From the cell containing the given text, extract its center point as (x, y) coordinate. 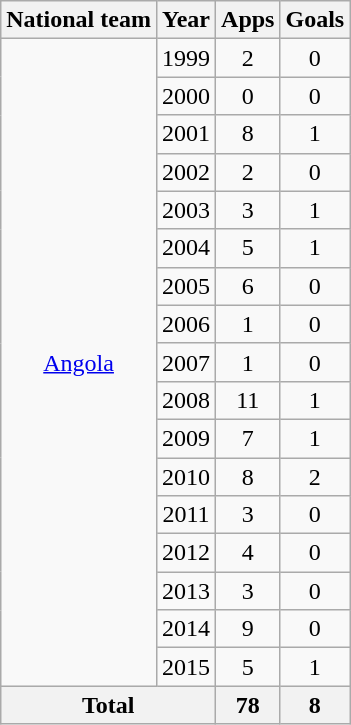
2003 (186, 210)
11 (248, 400)
2006 (186, 324)
2015 (186, 667)
2007 (186, 362)
2010 (186, 477)
2008 (186, 400)
2000 (186, 96)
2009 (186, 438)
2001 (186, 134)
Apps (248, 20)
2002 (186, 172)
Goals (315, 20)
9 (248, 629)
6 (248, 286)
7 (248, 438)
National team (79, 20)
Year (186, 20)
2014 (186, 629)
Angola (79, 362)
Total (108, 705)
2011 (186, 515)
2013 (186, 591)
2005 (186, 286)
4 (248, 553)
78 (248, 705)
2012 (186, 553)
2004 (186, 248)
1999 (186, 58)
